Return the (X, Y) coordinate for the center point of the cell that contains the specified text.  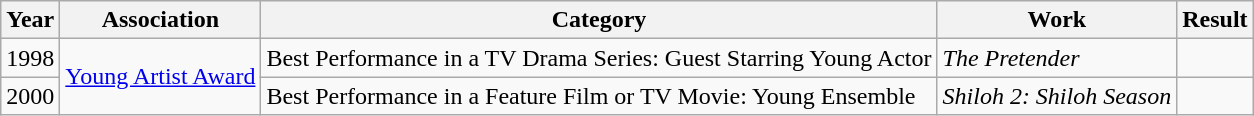
Association (160, 20)
Shiloh 2: Shiloh Season (1057, 96)
Result (1215, 20)
Best Performance in a TV Drama Series: Guest Starring Young Actor (599, 58)
2000 (30, 96)
Work (1057, 20)
Year (30, 20)
Category (599, 20)
1998 (30, 58)
Young Artist Award (160, 77)
Best Performance in a Feature Film or TV Movie: Young Ensemble (599, 96)
The Pretender (1057, 58)
